Return [X, Y] of the center of cell containing provided text 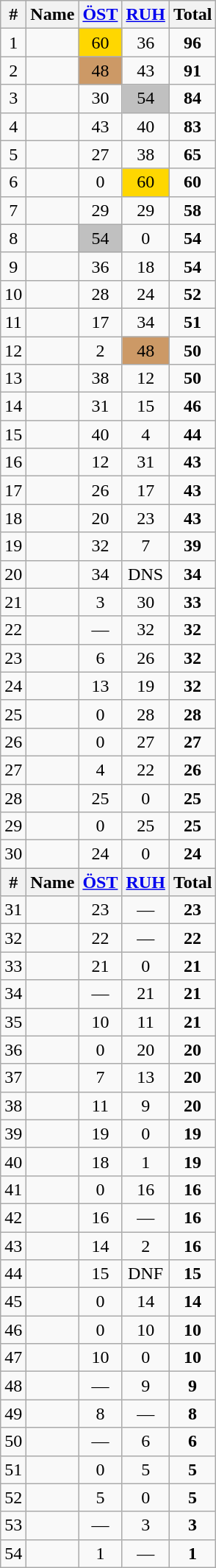
35 [13, 1022]
DNS [145, 574]
83 [192, 126]
65 [192, 154]
47 [13, 1358]
DNF [145, 1274]
37 [13, 1078]
45 [13, 1302]
96 [192, 43]
84 [192, 99]
58 [192, 210]
41 [13, 1189]
53 [13, 1525]
49 [13, 1414]
91 [192, 71]
42 [13, 1217]
